From the cell containing the given text, extract its center point as [X, Y] coordinate. 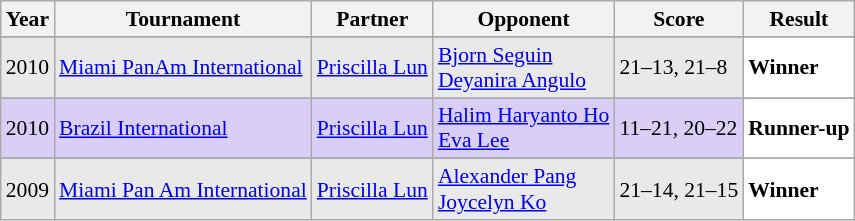
Score [678, 19]
21–13, 21–8 [678, 68]
Alexander Pang Joycelyn Ko [524, 190]
Partner [372, 19]
Miami Pan Am International [183, 190]
Bjorn Seguin Deyanira Angulo [524, 68]
Miami PanAm International [183, 68]
Year [28, 19]
Halim Haryanto Ho Eva Lee [524, 128]
21–14, 21–15 [678, 190]
2009 [28, 190]
11–21, 20–22 [678, 128]
Runner-up [798, 128]
Result [798, 19]
Opponent [524, 19]
Tournament [183, 19]
Brazil International [183, 128]
